Locate the cell with the specified text and output its (X, Y) center coordinate. 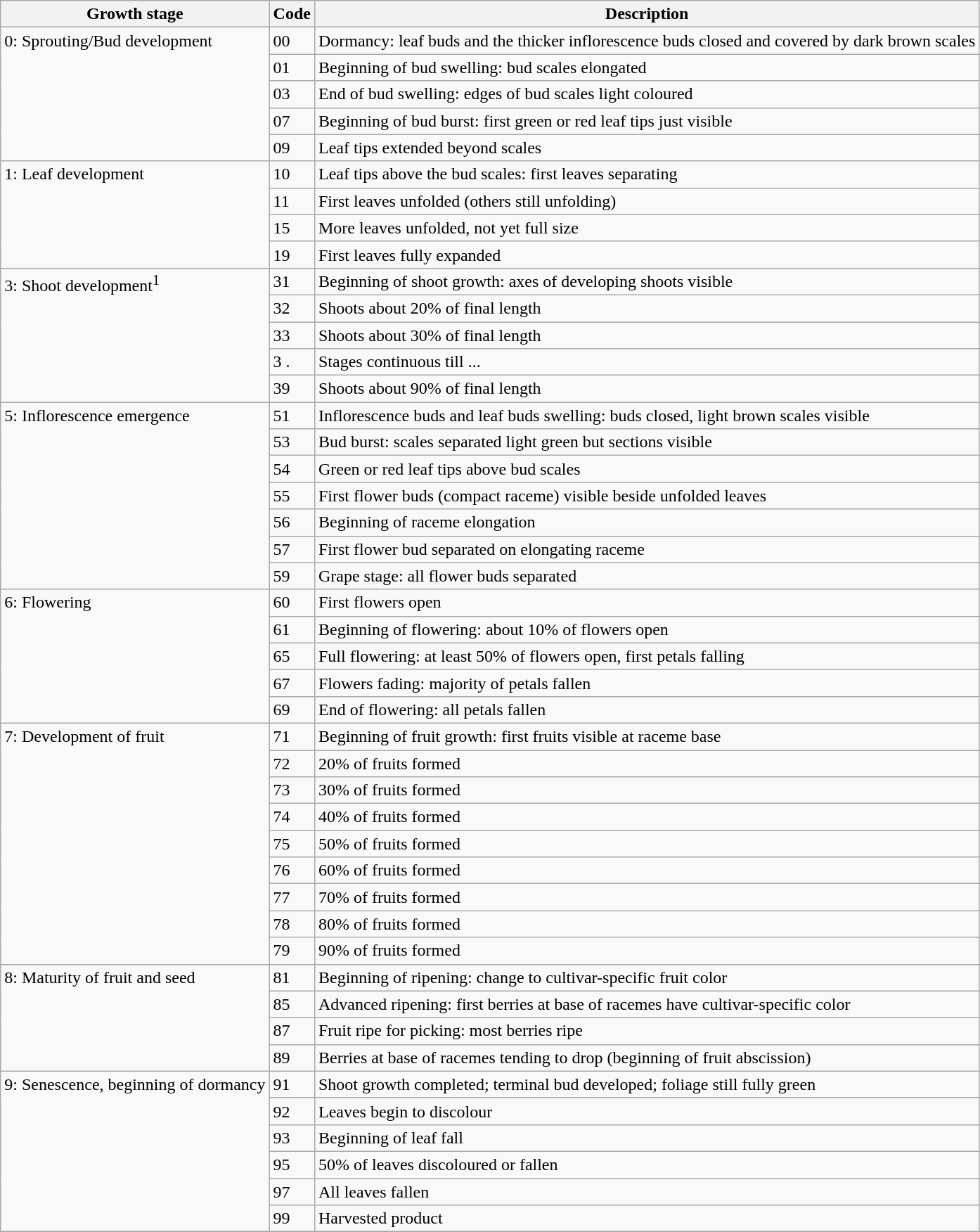
89 (292, 1058)
First flower buds (compact raceme) visible beside unfolded leaves (647, 496)
9: Senescence, beginning of dormancy (135, 1151)
40% of fruits formed (647, 817)
81 (292, 977)
3: Shoot development1 (135, 335)
59 (292, 576)
32 (292, 308)
Harvested product (647, 1219)
19 (292, 255)
39 (292, 389)
Leaf tips above the bud scales: first leaves separating (647, 174)
Beginning of ripening: change to cultivar-specific fruit color (647, 977)
71 (292, 736)
Dormancy: leaf buds and the thicker inflorescence buds closed and covered by dark brown scales (647, 41)
Beginning of shoot growth: axes of developing shoots visible (647, 281)
1: Leaf development (135, 214)
97 (292, 1192)
87 (292, 1031)
Shoot growth completed; terminal bud developed; foliage still fully green (647, 1084)
7: Development of fruit (135, 844)
5: Inflorescence emergence (135, 496)
Beginning of raceme elongation (647, 522)
Fruit ripe for picking: most berries ripe (647, 1031)
93 (292, 1138)
Beginning of bud swelling: bud scales elongated (647, 68)
First flower bud separated on elongating raceme (647, 549)
74 (292, 817)
99 (292, 1219)
01 (292, 68)
79 (292, 951)
End of bud swelling: edges of bud scales light coloured (647, 94)
First leaves unfolded (others still unfolding) (647, 201)
09 (292, 148)
80% of fruits formed (647, 924)
15 (292, 228)
Code (292, 14)
Bud burst: scales separated light green but sections visible (647, 442)
More leaves unfolded, not yet full size (647, 228)
Advanced ripening: first berries at base of racemes have cultivar-specific color (647, 1004)
Shoots about 90% of final length (647, 389)
Description (647, 14)
Inflorescence buds and leaf buds swelling: buds closed, light brown scales visible (647, 416)
69 (292, 710)
8: Maturity of fruit and seed (135, 1018)
73 (292, 790)
07 (292, 121)
First leaves fully expanded (647, 255)
Beginning of bud burst: first green or red leaf tips just visible (647, 121)
Full flowering: at least 50% of flowers open, first petals falling (647, 656)
Flowers fading: majority of petals fallen (647, 683)
55 (292, 496)
50% of fruits formed (647, 844)
30% of fruits formed (647, 790)
54 (292, 469)
Shoots about 20% of final length (647, 308)
75 (292, 844)
Stages continuous till ... (647, 362)
3 . (292, 362)
70% of fruits formed (647, 897)
61 (292, 629)
60% of fruits formed (647, 871)
33 (292, 335)
Beginning of fruit growth: first fruits visible at raceme base (647, 736)
00 (292, 41)
Grape stage: all flower buds separated (647, 576)
Leaves begin to discolour (647, 1111)
53 (292, 442)
Beginning of flowering: about 10% of flowers open (647, 629)
67 (292, 683)
90% of fruits formed (647, 951)
57 (292, 549)
10 (292, 174)
First flowers open (647, 603)
92 (292, 1111)
Growth stage (135, 14)
03 (292, 94)
91 (292, 1084)
76 (292, 871)
31 (292, 281)
95 (292, 1164)
0: Sprouting/Bud development (135, 94)
51 (292, 416)
60 (292, 603)
11 (292, 201)
Shoots about 30% of final length (647, 335)
78 (292, 924)
65 (292, 656)
Beginning of leaf fall (647, 1138)
85 (292, 1004)
Leaf tips extended beyond scales (647, 148)
All leaves fallen (647, 1192)
56 (292, 522)
20% of fruits formed (647, 763)
72 (292, 763)
6: Flowering (135, 656)
50% of leaves discoloured or fallen (647, 1164)
77 (292, 897)
Green or red leaf tips above bud scales (647, 469)
End of flowering: all petals fallen (647, 710)
Berries at base of racemes tending to drop (beginning of fruit abscission) (647, 1058)
